Extract the [x, y] coordinate from the center of the cell holding the provided text.  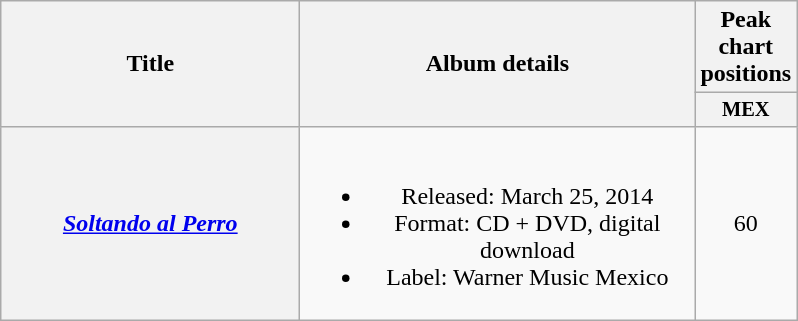
Peak chart positions [746, 47]
60 [746, 223]
Album details [498, 64]
MEX [746, 110]
Soltando al Perro [150, 223]
Title [150, 64]
Released: March 25, 2014Format: CD + DVD, digital downloadLabel: Warner Music Mexico [498, 223]
